Determine the [x, y] coordinate at the center of the cell enclosing the given text.  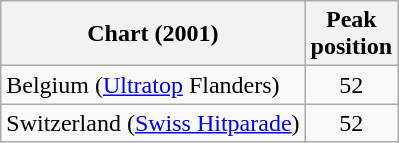
Switzerland (Swiss Hitparade) [153, 123]
Belgium (Ultratop Flanders) [153, 85]
Chart (2001) [153, 34]
Peakposition [351, 34]
